Scan for the cell matching the given text and deliver its (X, Y) coordinate at center. 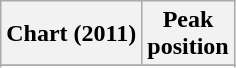
Peakposition (188, 34)
Chart (2011) (72, 34)
